Detect which cell encompasses the target text, then output its (X, Y) center coordinate. 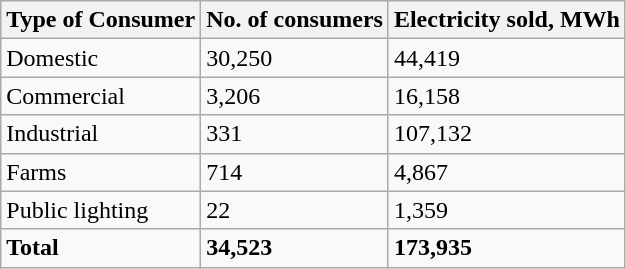
Commercial (101, 96)
Type of Consumer (101, 20)
173,935 (506, 248)
22 (295, 210)
4,867 (506, 172)
331 (295, 134)
Farms (101, 172)
Total (101, 248)
714 (295, 172)
Domestic (101, 58)
44,419 (506, 58)
16,158 (506, 96)
No. of consumers (295, 20)
3,206 (295, 96)
Industrial (101, 134)
107,132 (506, 134)
30,250 (295, 58)
1,359 (506, 210)
Public lighting (101, 210)
Electricity sold, MWh (506, 20)
34,523 (295, 248)
